Extract the [X, Y] coordinate from the center of the cell holding the provided text.  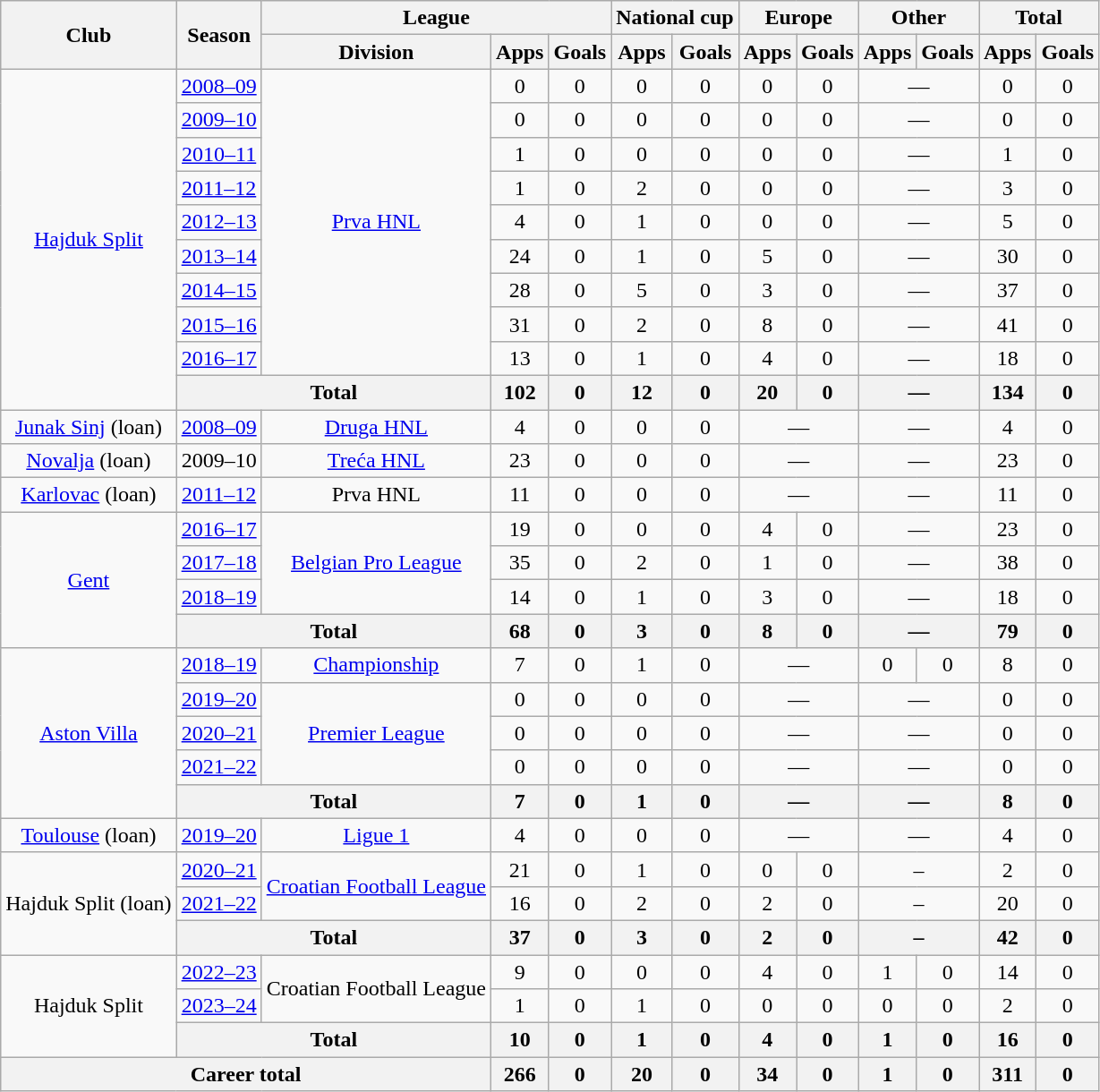
Division [376, 52]
Ligue 1 [376, 835]
Gent [89, 580]
Druga HNL [376, 427]
102 [520, 392]
Karlovac (loan) [89, 495]
Novalja (loan) [89, 461]
Junak Sinj (loan) [89, 427]
Championship [376, 665]
35 [520, 563]
68 [520, 631]
13 [520, 358]
21 [520, 869]
2013–14 [218, 256]
34 [767, 1074]
Hajduk Split (loan) [89, 903]
24 [520, 256]
311 [1008, 1074]
League [437, 18]
2015–16 [218, 324]
Belgian Pro League [376, 563]
2010–11 [218, 154]
30 [1008, 256]
19 [520, 529]
Aston Villa [89, 733]
2023–24 [218, 1006]
79 [1008, 631]
Career total [246, 1074]
Club [89, 35]
2022–23 [218, 971]
2017–18 [218, 563]
Premier League [376, 733]
Toulouse (loan) [89, 835]
10 [520, 1040]
266 [520, 1074]
2012–13 [218, 222]
134 [1008, 392]
31 [520, 324]
38 [1008, 563]
28 [520, 290]
12 [642, 392]
National cup [675, 18]
9 [520, 971]
2014–15 [218, 290]
41 [1008, 324]
Season [218, 35]
Europe [798, 18]
42 [1008, 937]
Other [918, 18]
Treća HNL [376, 461]
